Detect which cell encompasses the target text, then output its (X, Y) center coordinate. 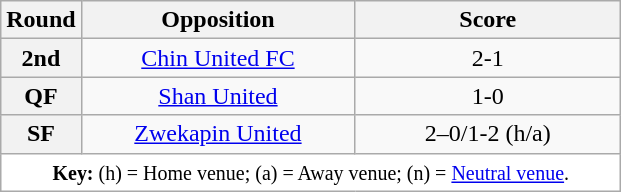
2nd (41, 58)
Score (488, 20)
QF (41, 96)
Shan United (218, 96)
1-0 (488, 96)
2–0/1-2 (h/a) (488, 134)
Key: (h) = Home venue; (a) = Away venue; (n) = Neutral venue. (311, 172)
SF (41, 134)
Zwekapin United (218, 134)
Opposition (218, 20)
2-1 (488, 58)
Chin United FC (218, 58)
Round (41, 20)
